Provide the [X, Y] coordinate of the cell's center where the given text is located.  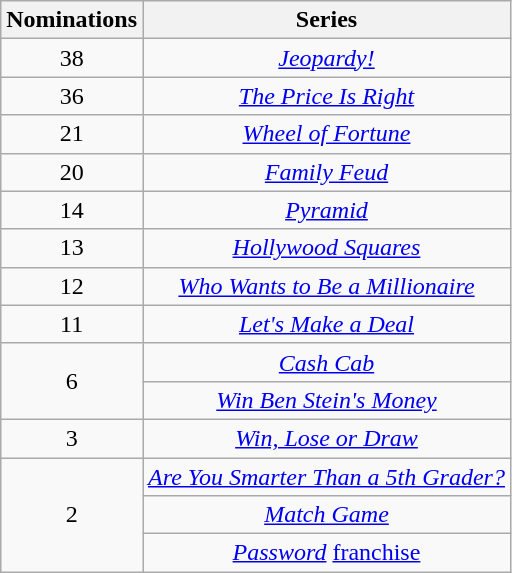
14 [72, 210]
12 [72, 286]
Jeopardy! [326, 58]
Match Game [326, 515]
21 [72, 134]
Cash Cab [326, 362]
38 [72, 58]
The Price Is Right [326, 96]
Password franchise [326, 553]
2 [72, 515]
11 [72, 324]
Series [326, 20]
Nominations [72, 20]
Hollywood Squares [326, 248]
36 [72, 96]
Pyramid [326, 210]
Who Wants to Be a Millionaire [326, 286]
Wheel of Fortune [326, 134]
Family Feud [326, 172]
Are You Smarter Than a 5th Grader? [326, 477]
13 [72, 248]
Win, Lose or Draw [326, 438]
3 [72, 438]
Let's Make a Deal [326, 324]
20 [72, 172]
Win Ben Stein's Money [326, 400]
6 [72, 381]
